Return (X, Y) of the center of cell containing provided text 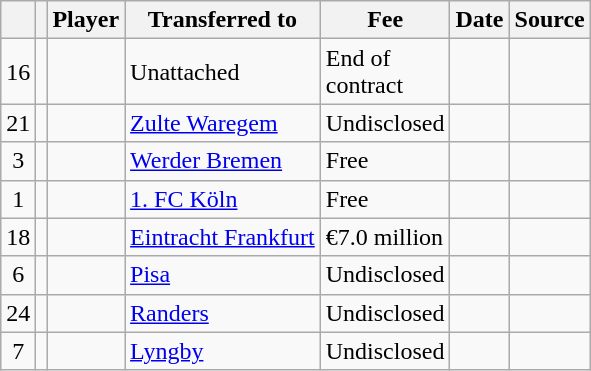
Eintracht Frankfurt (223, 237)
6 (18, 275)
1. FC Köln (223, 199)
Zulte Waregem (223, 123)
Lyngby (223, 351)
Pisa (223, 275)
21 (18, 123)
Player (86, 20)
Werder Bremen (223, 161)
Unattached (223, 72)
End of contract (385, 72)
€7.0 million (385, 237)
Date (480, 20)
1 (18, 199)
16 (18, 72)
3 (18, 161)
18 (18, 237)
Fee (385, 20)
Source (550, 20)
Transferred to (223, 20)
7 (18, 351)
24 (18, 313)
Randers (223, 313)
